Locate the cell with the specified text and output its [X, Y] center coordinate. 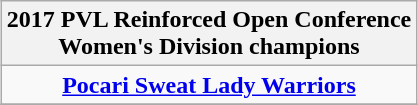
2017 PVL Reinforced Open ConferenceWomen's Division champions [208, 34]
Pocari Sweat Lady Warriors [208, 85]
